From the cell containing the given text, extract its center point as [x, y] coordinate. 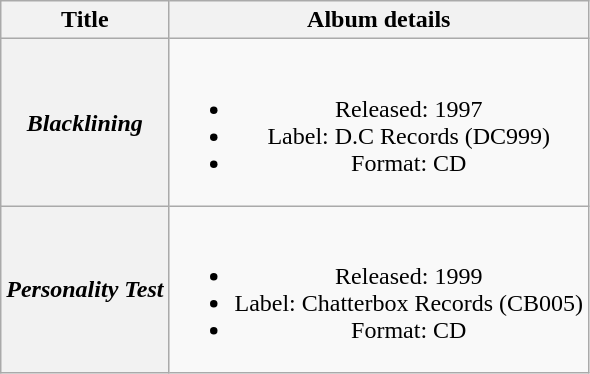
Personality Test [85, 290]
Title [85, 20]
Released: 1999Label: Chatterbox Records (CB005)Format: CD [379, 290]
Released: 1997Label: D.C Records (DC999)Format: CD [379, 122]
Blacklining [85, 122]
Album details [379, 20]
